Extract the (X, Y) coordinate from the center of the cell holding the provided text.  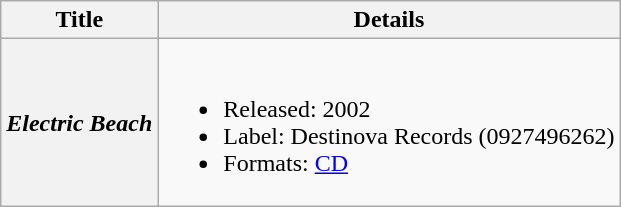
Released: 2002Label: Destinova Records (0927496262)Formats: CD (389, 122)
Electric Beach (80, 122)
Title (80, 20)
Details (389, 20)
